Output the [X, Y] coordinate of the center of the cell containing the given text.  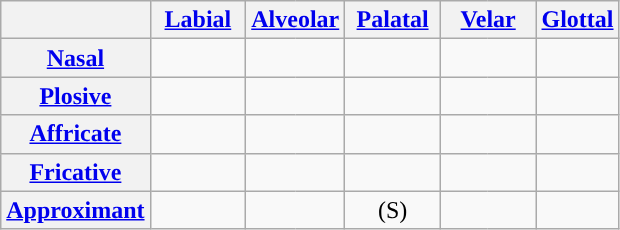
Approximant [76, 210]
Nasal [76, 58]
Glottal [578, 20]
Velar [488, 20]
Palatal [393, 20]
Labial [198, 20]
Alveolar [296, 20]
Affricate [76, 134]
Fricative [76, 172]
(S) [393, 210]
Plosive [76, 96]
